Find where the given text appears and provide that cell's center as (x, y) coordinate. 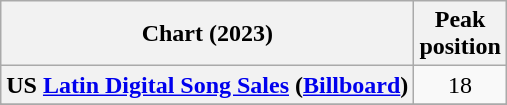
Chart (2023) (208, 34)
Peakposition (460, 34)
18 (460, 85)
US Latin Digital Song Sales (Billboard) (208, 85)
